Provide the (x, y) coordinate of the cell's center where the given text is located.  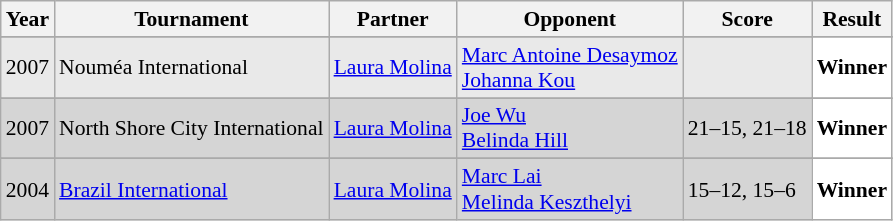
Year (28, 19)
Opponent (570, 19)
15–12, 15–6 (748, 190)
21–15, 21–18 (748, 128)
Marc Lai Melinda Keszthelyi (570, 190)
Result (852, 19)
Tournament (192, 19)
2004 (28, 190)
Partner (393, 19)
Nouméa International (192, 68)
North Shore City International (192, 128)
Joe Wu Belinda Hill (570, 128)
Brazil International (192, 190)
Score (748, 19)
Marc Antoine Desaymoz Johanna Kou (570, 68)
